Detect which cell encompasses the target text, then output its (X, Y) center coordinate. 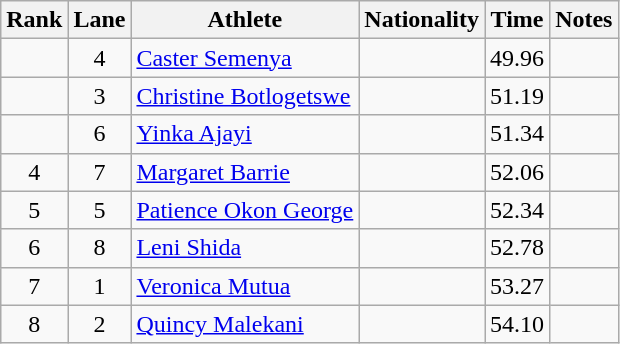
1 (100, 286)
Nationality (422, 20)
2 (100, 324)
Rank (34, 20)
Caster Semenya (245, 58)
Leni Shida (245, 248)
51.34 (518, 134)
Notes (584, 20)
Christine Botlogetswe (245, 96)
3 (100, 96)
54.10 (518, 324)
Time (518, 20)
Quincy Malekani (245, 324)
Patience Okon George (245, 210)
51.19 (518, 96)
Lane (100, 20)
Yinka Ajayi (245, 134)
49.96 (518, 58)
Veronica Mutua (245, 286)
52.78 (518, 248)
52.34 (518, 210)
53.27 (518, 286)
52.06 (518, 172)
Athlete (245, 20)
Margaret Barrie (245, 172)
